Return the [X, Y] coordinate for the center point of the cell that contains the specified text.  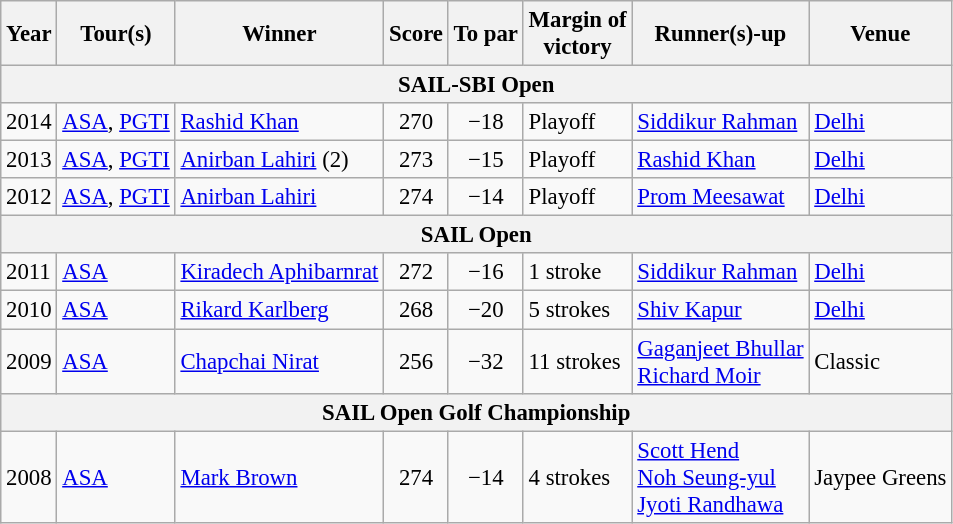
−32 [486, 362]
272 [416, 273]
2008 [29, 477]
Anirban Lahiri [280, 197]
Prom Meesawat [720, 197]
Winner [280, 34]
2009 [29, 362]
−18 [486, 122]
To par [486, 34]
2013 [29, 160]
2010 [29, 310]
2011 [29, 273]
Jaypee Greens [880, 477]
268 [416, 310]
270 [416, 122]
−20 [486, 310]
Runner(s)-up [720, 34]
SAIL-SBI Open [476, 85]
SAIL Open [476, 235]
11 strokes [578, 362]
273 [416, 160]
Gaganjeet Bhullar Richard Moir [720, 362]
SAIL Open Golf Championship [476, 412]
Year [29, 34]
5 strokes [578, 310]
−15 [486, 160]
4 strokes [578, 477]
Kiradech Aphibarnrat [280, 273]
256 [416, 362]
Scott Hend Noh Seung-yul Jyoti Randhawa [720, 477]
−16 [486, 273]
Venue [880, 34]
Shiv Kapur [720, 310]
Mark Brown [280, 477]
Tour(s) [116, 34]
2014 [29, 122]
1 stroke [578, 273]
Rikard Karlberg [280, 310]
Classic [880, 362]
Margin ofvictory [578, 34]
Chapchai Nirat [280, 362]
Score [416, 34]
Anirban Lahiri (2) [280, 160]
2012 [29, 197]
